Find where the given text appears and provide that cell's center as (X, Y) coordinate. 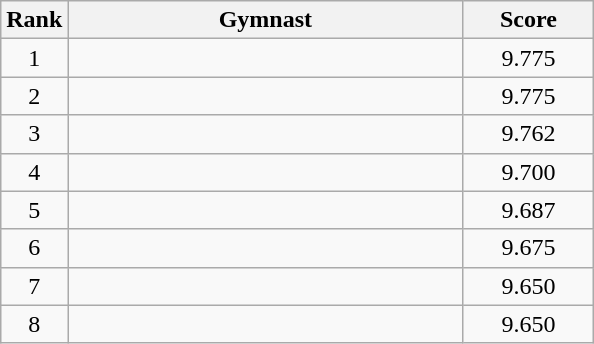
7 (34, 286)
1 (34, 58)
8 (34, 324)
2 (34, 96)
9.700 (528, 172)
Rank (34, 20)
5 (34, 210)
3 (34, 134)
Gymnast (266, 20)
9.687 (528, 210)
Score (528, 20)
9.762 (528, 134)
4 (34, 172)
6 (34, 248)
9.675 (528, 248)
